Return [X, Y] of the center of cell containing provided text 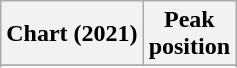
Chart (2021) [72, 34]
Peakposition [189, 34]
